Detect which cell encompasses the target text, then output its (X, Y) center coordinate. 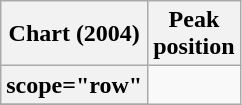
Peakposition (194, 34)
Chart (2004) (74, 34)
scope="row" (74, 85)
